Output the (x, y) coordinate of the center of the cell containing the given text.  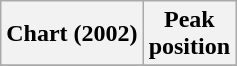
Peakposition (189, 34)
Chart (2002) (72, 34)
